Return the [X, Y] coordinate for the center point of the cell that contains the specified text.  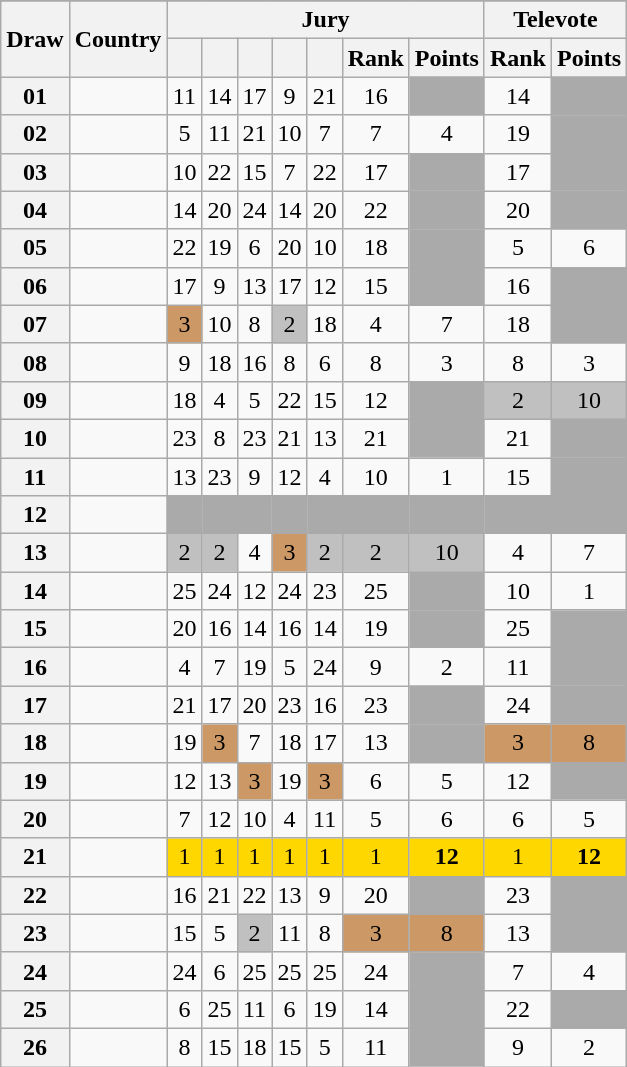
02 [35, 134]
08 [35, 362]
Country [118, 39]
Jury [326, 20]
07 [35, 324]
05 [35, 248]
26 [35, 1047]
04 [35, 210]
01 [35, 96]
06 [35, 286]
Televote [555, 20]
09 [35, 400]
03 [35, 172]
Draw [35, 39]
